Pinpoint the cell where the given text exists, returning its [x, y] midpoint coordinate. 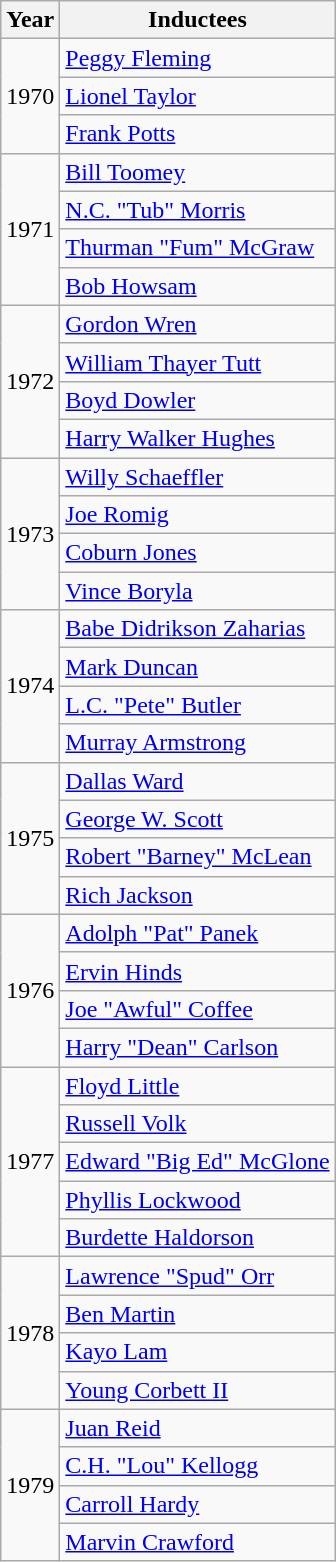
Lawrence "Spud" Orr [198, 1276]
Frank Potts [198, 134]
George W. Scott [198, 819]
Edward "Big Ed" McGlone [198, 1162]
1979 [30, 1485]
Young Corbett II [198, 1390]
Vince Boryla [198, 591]
Juan Reid [198, 1428]
Joe Romig [198, 515]
Harry "Dean" Carlson [198, 1047]
Bob Howsam [198, 286]
1978 [30, 1333]
1977 [30, 1161]
Kayo Lam [198, 1352]
Rich Jackson [198, 895]
Willy Schaeffler [198, 477]
Thurman "Fum" McGraw [198, 248]
Phyllis Lockwood [198, 1200]
N.C. "Tub" Morris [198, 210]
Peggy Fleming [198, 58]
C.H. "Lou" Kellogg [198, 1466]
1975 [30, 838]
Boyd Dowler [198, 400]
Babe Didrikson Zaharias [198, 629]
Lionel Taylor [198, 96]
Carroll Hardy [198, 1504]
Russell Volk [198, 1124]
1971 [30, 229]
Adolph "Pat" Panek [198, 933]
William Thayer Tutt [198, 362]
1976 [30, 990]
Ervin Hinds [198, 971]
Floyd Little [198, 1085]
Burdette Haldorson [198, 1238]
Murray Armstrong [198, 743]
Robert "Barney" McLean [198, 857]
Inductees [198, 20]
Dallas Ward [198, 781]
Coburn Jones [198, 553]
1970 [30, 96]
Gordon Wren [198, 324]
1974 [30, 686]
Joe "Awful" Coffee [198, 1009]
Bill Toomey [198, 172]
L.C. "Pete" Butler [198, 705]
1972 [30, 381]
Ben Martin [198, 1314]
Year [30, 20]
1973 [30, 534]
Harry Walker Hughes [198, 438]
Marvin Crawford [198, 1542]
Mark Duncan [198, 667]
